Scan for the cell matching the given text and deliver its [X, Y] coordinate at center. 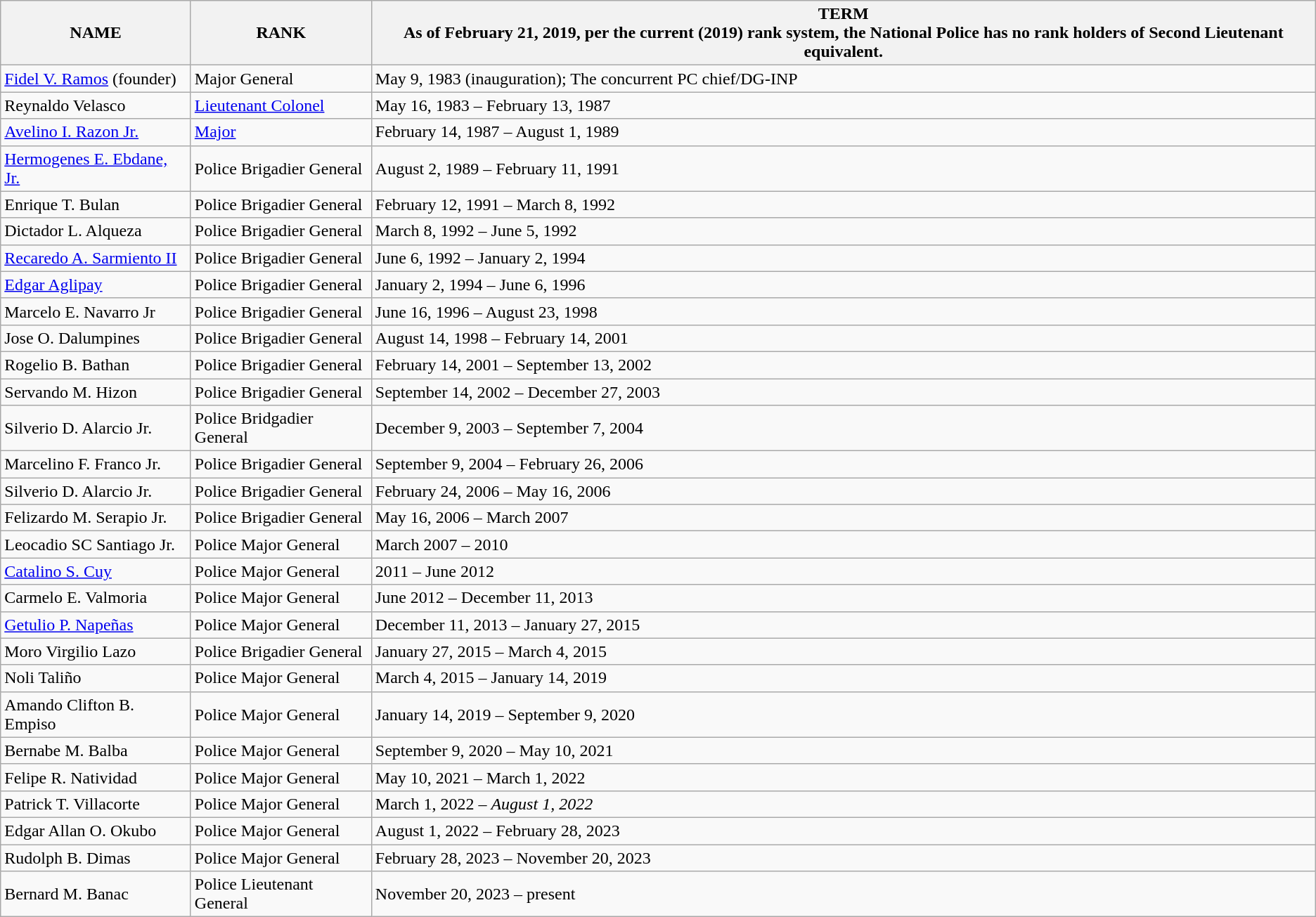
June 6, 1992 – January 2, 1994 [844, 258]
March 1, 2022 – August 1, 2022 [844, 804]
Police Lieutenant General [281, 894]
February 24, 2006 – May 16, 2006 [844, 491]
January 2, 1994 – June 6, 1996 [844, 285]
March 8, 1992 – June 5, 1992 [844, 231]
May 9, 1983 (inauguration); The concurrent PC chief/DG-INP [844, 79]
Catalino S. Cuy [96, 571]
February 14, 1987 – August 1, 1989 [844, 132]
Amando Clifton B. Empiso [96, 714]
Major [281, 132]
Leocadio SC Santiago Jr. [96, 545]
Getulio P. Napeñas [96, 625]
February 28, 2023 – November 20, 2023 [844, 858]
Marcelino F. Franco Jr. [96, 464]
Moro Virgilio Lazo [96, 651]
Felizardo M. Serapio Jr. [96, 518]
March 2007 – 2010 [844, 545]
May 10, 2021 – March 1, 2022 [844, 777]
Recaredo A. Sarmiento II [96, 258]
May 16, 2006 – March 2007 [844, 518]
Major General [281, 79]
Servando M. Hizon [96, 391]
November 20, 2023 – present [844, 894]
Rogelio B. Bathan [96, 365]
Fidel V. Ramos (founder) [96, 79]
Reynaldo Velasco [96, 105]
RANK [281, 33]
September 9, 2004 – February 26, 2006 [844, 464]
June 2012 – December 11, 2013 [844, 598]
2011 – June 2012 [844, 571]
August 14, 1998 – February 14, 2001 [844, 338]
June 16, 1996 – August 23, 1998 [844, 311]
February 14, 2001 – September 13, 2002 [844, 365]
Dictador L. Alqueza [96, 231]
Lieutenant Colonel [281, 105]
Hermogenes E. Ebdane, Jr. [96, 169]
Edgar Aglipay [96, 285]
Patrick T. Villacorte [96, 804]
December 9, 2003 – September 7, 2004 [844, 429]
February 12, 1991 – March 8, 1992 [844, 204]
March 4, 2015 – January 14, 2019 [844, 678]
September 9, 2020 – May 10, 2021 [844, 750]
August 2, 1989 – February 11, 1991 [844, 169]
NAME [96, 33]
Marcelo E. Navarro Jr [96, 311]
Jose O. Dalumpines [96, 338]
January 14, 2019 – September 9, 2020 [844, 714]
September 14, 2002 – December 27, 2003 [844, 391]
Noli Taliño [96, 678]
Avelino I. Razon Jr. [96, 132]
May 16, 1983 – February 13, 1987 [844, 105]
Edgar Allan O. Okubo [96, 831]
TERMAs of February 21, 2019, per the current (2019) rank system, the National Police has no rank holders of Second Lieutenant equivalent. [844, 33]
Enrique T. Bulan [96, 204]
Police Bridgadier General [281, 429]
Rudolph B. Dimas [96, 858]
August 1, 2022 – February 28, 2023 [844, 831]
Bernard M. Banac [96, 894]
January 27, 2015 – March 4, 2015 [844, 651]
December 11, 2013 – January 27, 2015 [844, 625]
Carmelo E. Valmoria [96, 598]
Felipe R. Natividad [96, 777]
Bernabe M. Balba [96, 750]
